Find where the given text appears and provide that cell's center as (X, Y) coordinate. 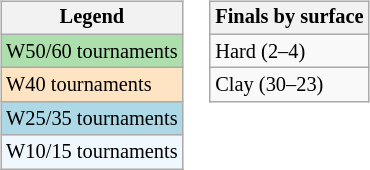
W10/15 tournaments (92, 152)
Legend (92, 18)
W25/35 tournaments (92, 119)
W50/60 tournaments (92, 51)
Clay (30–23) (289, 85)
W40 tournaments (92, 85)
Finals by surface (289, 18)
Hard (2–4) (289, 51)
